Scan for the cell matching the given text and deliver its [X, Y] coordinate at center. 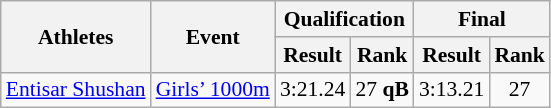
Event [213, 36]
Entisar Shushan [76, 90]
Athletes [76, 36]
Qualification [344, 19]
3:13.21 [452, 90]
3:21.24 [312, 90]
Girls’ 1000m [213, 90]
27 qB [382, 90]
27 [520, 90]
Final [482, 19]
